Extract the [X, Y] coordinate from the center of the cell holding the provided text.  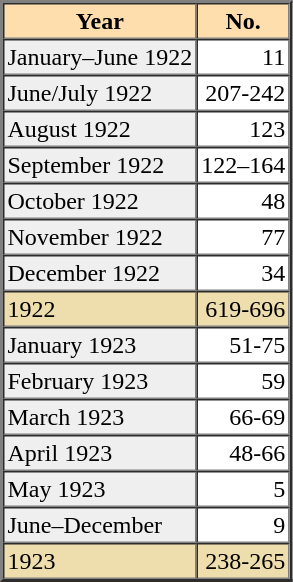
February 1923 [100, 381]
59 [244, 381]
January–June 1922 [100, 57]
123 [244, 129]
11 [244, 57]
51-75 [244, 345]
August 1922 [100, 129]
June/July 1922 [100, 93]
5 [244, 489]
May 1923 [100, 489]
48 [244, 201]
619-696 [244, 309]
June–December [100, 525]
238-265 [244, 561]
March 1923 [100, 417]
9 [244, 525]
December 1922 [100, 273]
No. [244, 21]
April 1923 [100, 453]
66-69 [244, 417]
November 1922 [100, 237]
1923 [100, 561]
1922 [100, 309]
Year [100, 21]
77 [244, 237]
October 1922 [100, 201]
34 [244, 273]
207-242 [244, 93]
122–164 [244, 165]
48-66 [244, 453]
September 1922 [100, 165]
January 1923 [100, 345]
